From the cell containing the given text, extract its center point as (X, Y) coordinate. 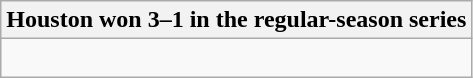
Houston won 3–1 in the regular-season series (236, 20)
